For the text-containing cell, return its midpoint in [X, Y] coordinate format. 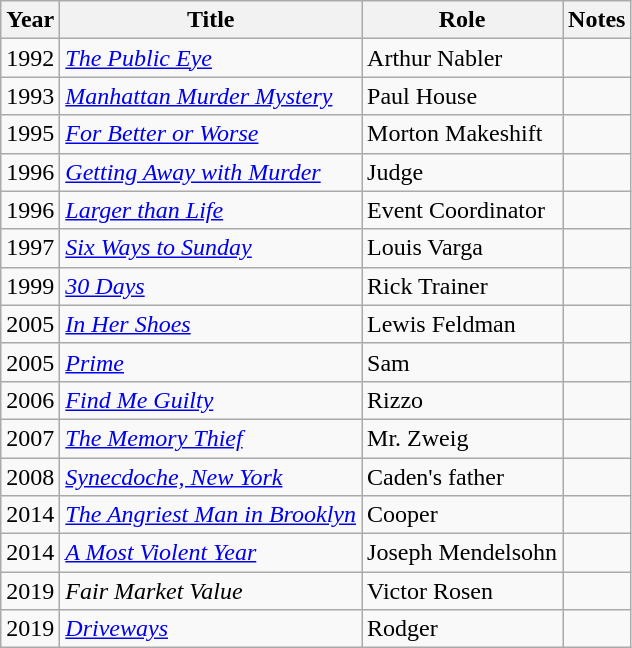
For Better or Worse [211, 134]
Judge [462, 172]
Year [30, 20]
Larger than Life [211, 210]
Prime [211, 362]
Manhattan Murder Mystery [211, 96]
Joseph Mendelsohn [462, 553]
Morton Makeshift [462, 134]
The Public Eye [211, 58]
Notes [597, 20]
Title [211, 20]
Cooper [462, 515]
Event Coordinator [462, 210]
Paul House [462, 96]
Getting Away with Murder [211, 172]
Fair Market Value [211, 591]
Driveways [211, 629]
Caden's father [462, 477]
Find Me Guilty [211, 400]
Victor Rosen [462, 591]
1997 [30, 248]
Louis Varga [462, 248]
Rick Trainer [462, 286]
Rodger [462, 629]
2008 [30, 477]
1995 [30, 134]
Lewis Feldman [462, 324]
1999 [30, 286]
2006 [30, 400]
Sam [462, 362]
A Most Violent Year [211, 553]
Rizzo [462, 400]
In Her Shoes [211, 324]
Synecdoche, New York [211, 477]
Role [462, 20]
Mr. Zweig [462, 438]
1993 [30, 96]
The Angriest Man in Brooklyn [211, 515]
The Memory Thief [211, 438]
Arthur Nabler [462, 58]
Six Ways to Sunday [211, 248]
2007 [30, 438]
1992 [30, 58]
30 Days [211, 286]
